Locate the cell with the specified text and output its (X, Y) center coordinate. 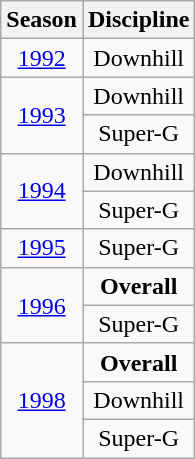
1995 (42, 248)
1993 (42, 115)
1992 (42, 58)
1998 (42, 400)
1996 (42, 305)
1994 (42, 191)
Discipline (138, 20)
Season (42, 20)
